Determine the (X, Y) coordinate at the center of the cell enclosing the given text.  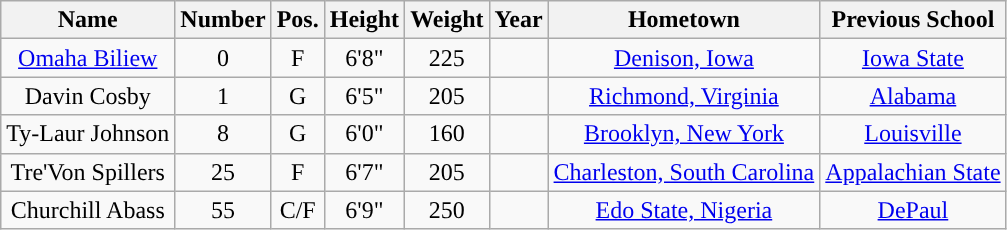
C/F (298, 210)
Edo State, Nigeria (684, 210)
Appalachian State (913, 172)
Louisville (913, 134)
DePaul (913, 210)
Name (88, 20)
6'8" (364, 58)
6'5" (364, 96)
1 (223, 96)
Charleston, South Carolina (684, 172)
Hometown (684, 20)
Davin Cosby (88, 96)
Pos. (298, 20)
Omaha Biliew (88, 58)
Weight (447, 20)
8 (223, 134)
250 (447, 210)
160 (447, 134)
Ty-Laur Johnson (88, 134)
6'0" (364, 134)
25 (223, 172)
Number (223, 20)
Richmond, Virginia (684, 96)
55 (223, 210)
Height (364, 20)
Previous School (913, 20)
Year (518, 20)
Tre'Von Spillers (88, 172)
6'7" (364, 172)
Denison, Iowa (684, 58)
225 (447, 58)
Brooklyn, New York (684, 134)
Churchill Abass (88, 210)
0 (223, 58)
Iowa State (913, 58)
6'9" (364, 210)
Alabama (913, 96)
